From the cell containing the given text, extract its center point as [X, Y] coordinate. 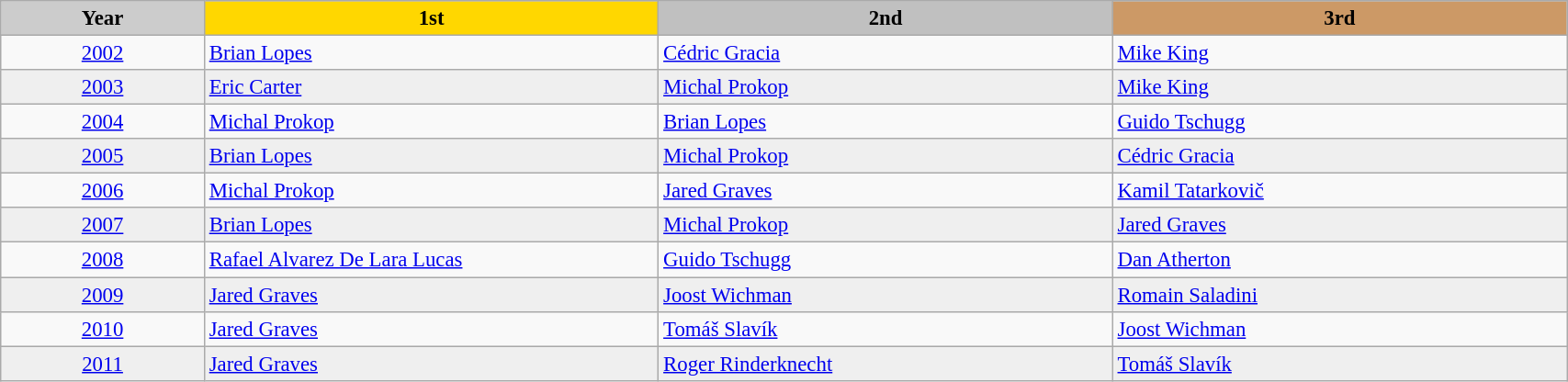
2009 [103, 295]
Year [103, 18]
2005 [103, 156]
Romain Saladini [1339, 295]
2006 [103, 191]
Eric Carter [431, 87]
2002 [103, 53]
2010 [103, 329]
Rafael Alvarez De Lara Lucas [431, 260]
3rd [1339, 18]
2007 [103, 225]
2004 [103, 122]
2011 [103, 364]
Dan Atherton [1339, 260]
Kamil Tatarkovič [1339, 191]
2008 [103, 260]
Roger Rinderknecht [886, 364]
2003 [103, 87]
2nd [886, 18]
1st [431, 18]
